For the text-containing cell, return its midpoint in [x, y] coordinate format. 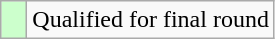
Qualified for final round [151, 20]
